Output the (X, Y) coordinate of the center of the cell containing the given text.  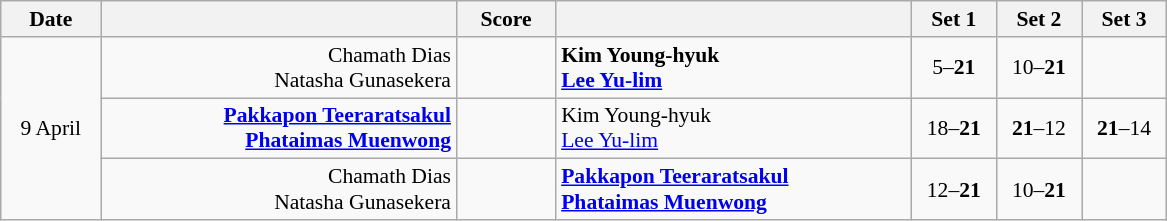
Set 3 (1124, 19)
21–12 (1038, 128)
Score (506, 19)
Set 2 (1038, 19)
Set 1 (954, 19)
12–21 (954, 190)
5–21 (954, 68)
Date (51, 19)
21–14 (1124, 128)
9 April (51, 128)
18–21 (954, 128)
